Determine the [x, y] coordinate at the center of the cell enclosing the given text.  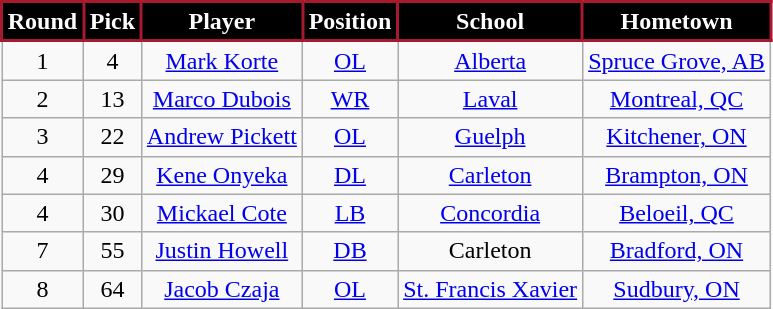
Brampton, ON [677, 175]
DL [350, 175]
Spruce Grove, AB [677, 60]
Round [43, 22]
3 [43, 137]
30 [112, 213]
13 [112, 99]
Laval [490, 99]
Andrew Pickett [222, 137]
64 [112, 289]
55 [112, 251]
Marco Dubois [222, 99]
Sudbury, ON [677, 289]
Montreal, QC [677, 99]
8 [43, 289]
Beloeil, QC [677, 213]
1 [43, 60]
Bradford, ON [677, 251]
Kene Onyeka [222, 175]
LB [350, 213]
7 [43, 251]
Position [350, 22]
22 [112, 137]
St. Francis Xavier [490, 289]
Alberta [490, 60]
29 [112, 175]
School [490, 22]
Concordia [490, 213]
Guelph [490, 137]
Jacob Czaja [222, 289]
2 [43, 99]
Kitchener, ON [677, 137]
Justin Howell [222, 251]
DB [350, 251]
Hometown [677, 22]
Pick [112, 22]
Mark Korte [222, 60]
Mickael Cote [222, 213]
Player [222, 22]
WR [350, 99]
